For the text-containing cell, return its midpoint in [X, Y] coordinate format. 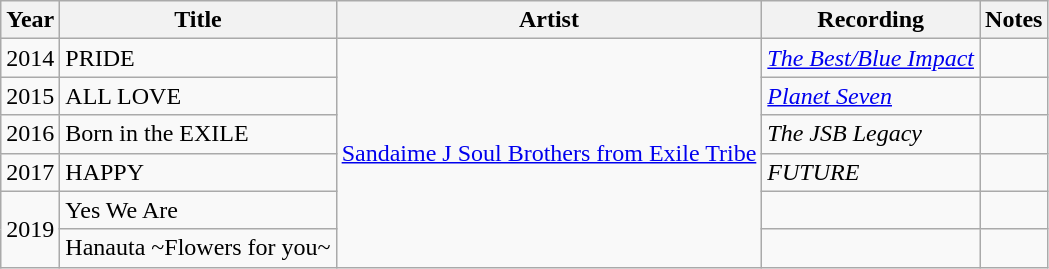
2014 [30, 58]
HAPPY [198, 172]
FUTURE [871, 172]
Hanauta ~Flowers for you~ [198, 248]
The Best/Blue Impact [871, 58]
Planet Seven [871, 96]
Sandaime J Soul Brothers from Exile Tribe [549, 153]
The JSB Legacy [871, 134]
Recording [871, 20]
Artist [549, 20]
2015 [30, 96]
2017 [30, 172]
Yes We Are [198, 210]
2016 [30, 134]
Year [30, 20]
Notes [1014, 20]
ALL LOVE [198, 96]
2019 [30, 229]
Title [198, 20]
PRIDE [198, 58]
Born in the EXILE [198, 134]
